Output the (x, y) coordinate of the center of the cell containing the given text.  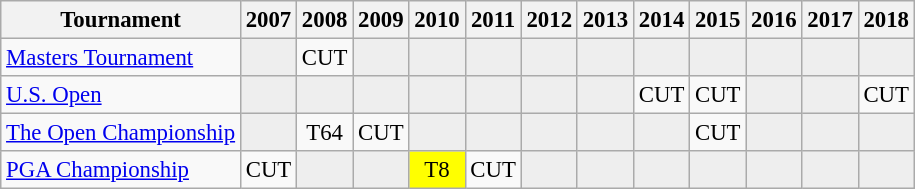
2011 (493, 20)
U.S. Open (121, 95)
T64 (325, 133)
2010 (437, 20)
2008 (325, 20)
2017 (830, 20)
2013 (605, 20)
Tournament (121, 20)
2018 (886, 20)
PGA Championship (121, 170)
T8 (437, 170)
2012 (549, 20)
2016 (774, 20)
2009 (381, 20)
2014 (661, 20)
2007 (268, 20)
2015 (718, 20)
The Open Championship (121, 133)
Masters Tournament (121, 58)
